Identify which cell holds the provided text, then report its (x, y) central coordinate. 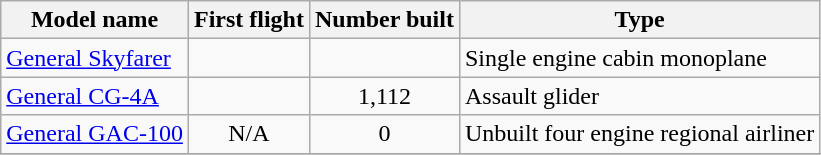
Single engine cabin monoplane (639, 58)
General GAC-100 (95, 134)
Model name (95, 20)
Assault glider (639, 96)
Number built (384, 20)
N/A (248, 134)
First flight (248, 20)
General Skyfarer (95, 58)
Unbuilt four engine regional airliner (639, 134)
1,112 (384, 96)
General CG-4A (95, 96)
Type (639, 20)
0 (384, 134)
